Locate the cell with the specified text and output its (X, Y) center coordinate. 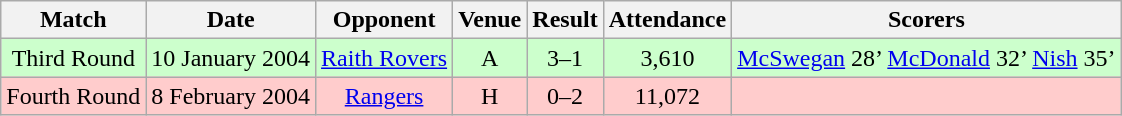
Opponent (384, 20)
H (490, 96)
0–2 (565, 96)
Raith Rovers (384, 58)
Match (74, 20)
A (490, 58)
10 January 2004 (231, 58)
Attendance (667, 20)
11,072 (667, 96)
Venue (490, 20)
Result (565, 20)
Rangers (384, 96)
8 February 2004 (231, 96)
Date (231, 20)
3–1 (565, 58)
McSwegan 28’ McDonald 32’ Nish 35’ (926, 58)
Fourth Round (74, 96)
Third Round (74, 58)
Scorers (926, 20)
3,610 (667, 58)
